Search for the cell housing the specified text and yield its (X, Y) center coordinate. 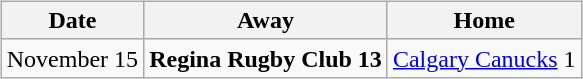
Away (266, 20)
November 15 (72, 58)
Regina Rugby Club 13 (266, 58)
Date (72, 20)
Home (484, 20)
Calgary Canucks 1 (484, 58)
